Pinpoint the cell where the given text exists, returning its (x, y) midpoint coordinate. 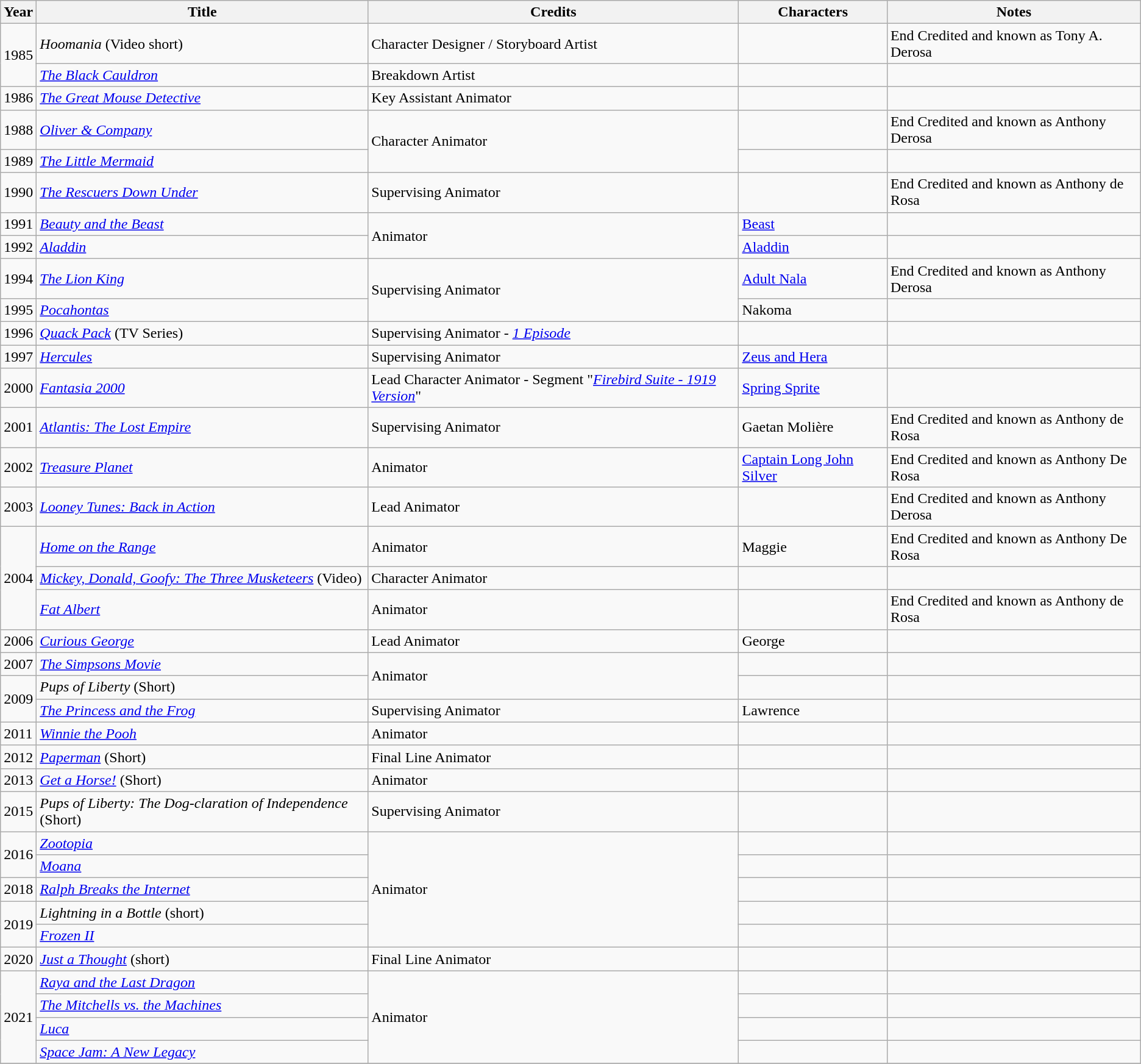
Adult Nala (813, 278)
Home on the Range (202, 546)
1994 (18, 278)
Frozen II (202, 936)
2018 (18, 890)
Breakdown Artist (553, 75)
Characters (813, 12)
Lightning in a Bottle (short) (202, 913)
1997 (18, 357)
Beauty and the Beast (202, 224)
The Little Mermaid (202, 161)
The Rescuers Down Under (202, 193)
The Lion King (202, 278)
The Princess and the Frog (202, 710)
Supervising Animator - 1 Episode (553, 333)
2006 (18, 641)
2000 (18, 388)
2012 (18, 757)
1996 (18, 333)
Atlantis: The Lost Empire (202, 428)
Fantasia 2000 (202, 388)
Hoomania (Video short) (202, 44)
1991 (18, 224)
1985 (18, 55)
The Great Mouse Detective (202, 98)
Treasure Planet (202, 467)
Winnie the Pooh (202, 734)
Pocahontas (202, 310)
1988 (18, 129)
Hercules (202, 357)
2013 (18, 780)
Space Jam: A New Legacy (202, 1052)
Looney Tunes: Back in Action (202, 507)
Pups of Liberty (Short) (202, 687)
The Black Cauldron (202, 75)
Ralph Breaks the Internet (202, 890)
Moana (202, 866)
Lead Character Animator - Segment "Firebird Suite - 1919 Version" (553, 388)
Get a Horse! (Short) (202, 780)
Credits (553, 12)
Title (202, 12)
Year (18, 12)
Pups of Liberty: The Dog-claration of Independence (Short) (202, 811)
2004 (18, 578)
Character Designer / Storyboard Artist (553, 44)
2011 (18, 734)
2003 (18, 507)
Zeus and Hera (813, 357)
Curious George (202, 641)
Paperman (Short) (202, 757)
The Simpsons Movie (202, 664)
Oliver & Company (202, 129)
Quack Pack (TV Series) (202, 333)
2007 (18, 664)
2021 (18, 1017)
Nakoma (813, 310)
George (813, 641)
Just a Thought (short) (202, 959)
Fat Albert (202, 610)
Raya and the Last Dragon (202, 982)
2019 (18, 924)
Lawrence (813, 710)
1990 (18, 193)
2016 (18, 855)
Key Assistant Animator (553, 98)
2001 (18, 428)
1989 (18, 161)
2009 (18, 699)
Maggie (813, 546)
Mickey, Donald, Goofy: The Three Musketeers (Video) (202, 578)
Beast (813, 224)
Notes (1014, 12)
1995 (18, 310)
The Mitchells vs. the Machines (202, 1005)
1992 (18, 247)
Luca (202, 1029)
Zootopia (202, 843)
Gaetan Molière (813, 428)
Captain Long John Silver (813, 467)
1986 (18, 98)
2020 (18, 959)
2015 (18, 811)
2002 (18, 467)
End Credited and known as Tony A. Derosa (1014, 44)
Spring Sprite (813, 388)
